Capture the cell that displays the provided text and extract its [X, Y] central coordinate. 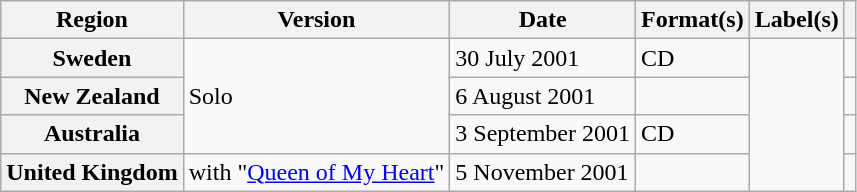
Australia [92, 134]
Label(s) [796, 20]
Date [543, 20]
5 November 2001 [543, 172]
Version [316, 20]
6 August 2001 [543, 96]
30 July 2001 [543, 58]
with "Queen of My Heart" [316, 172]
New Zealand [92, 96]
Solo [316, 96]
Format(s) [692, 20]
Sweden [92, 58]
3 September 2001 [543, 134]
Region [92, 20]
United Kingdom [92, 172]
